Pinpoint the cell where the given text exists, returning its [x, y] midpoint coordinate. 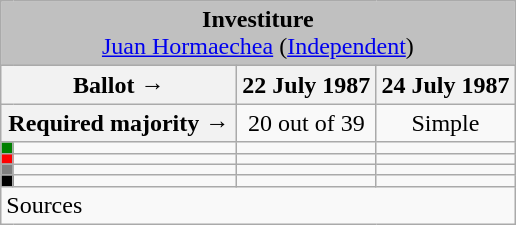
24 July 1987 [446, 85]
22 July 1987 [306, 85]
20 out of 39 [306, 123]
Ballot → [119, 85]
Simple [446, 123]
Sources [258, 205]
InvestitureJuan Hormaechea (Independent) [258, 34]
Required majority → [119, 123]
